Output the (X, Y) coordinate of the center of the cell containing the given text.  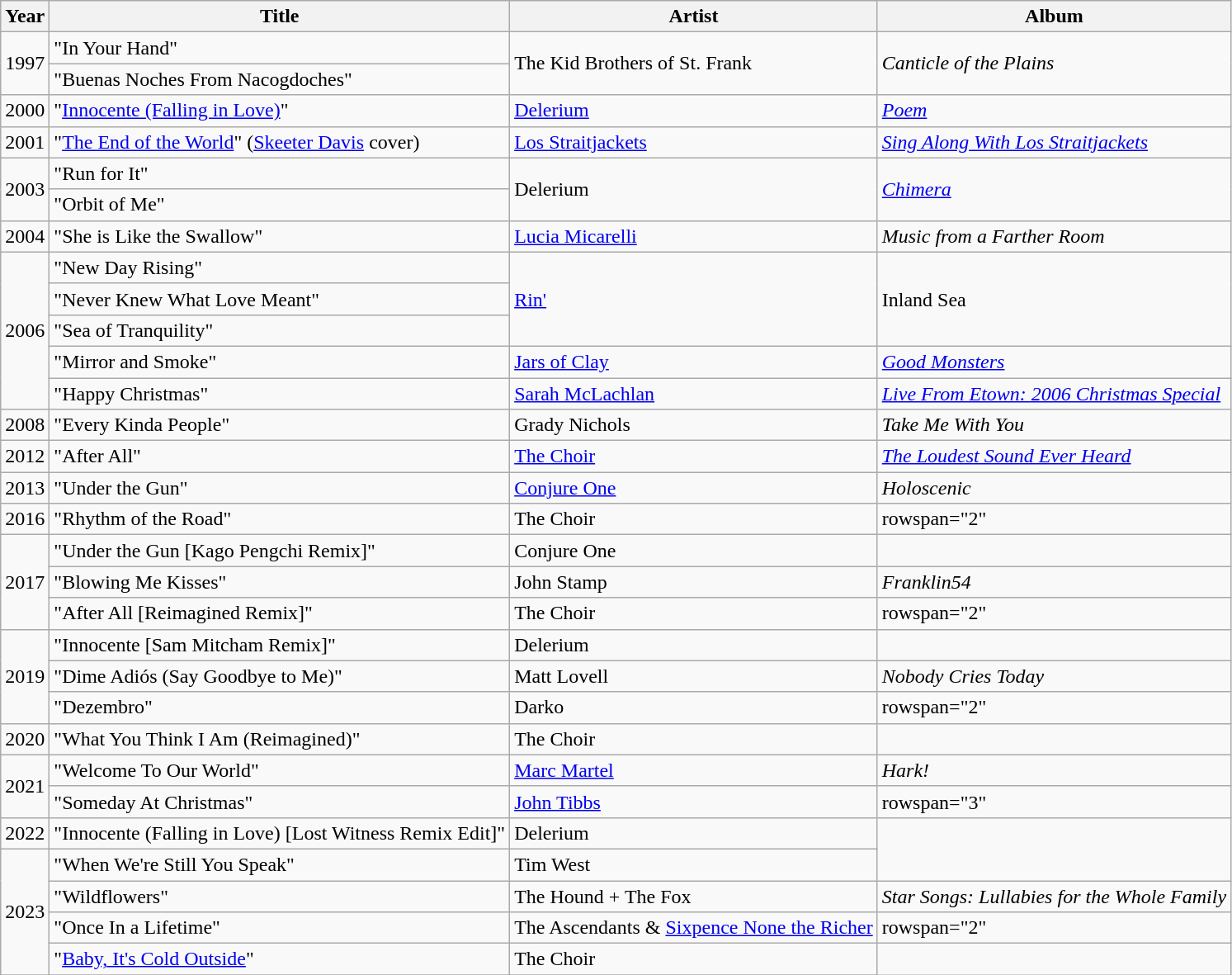
Holoscenic (1054, 488)
Franklin54 (1054, 582)
Star Songs: Lullabies for the Whole Family (1054, 896)
Hark! (1054, 770)
"Dime Adiós (Say Goodbye to Me)" (280, 676)
"Under the Gun" (280, 488)
2001 (25, 142)
"Innocente (Falling in Love)" (280, 111)
"Once In a Lifetime" (280, 928)
"Rhythm of the Road" (280, 519)
Album (1054, 17)
2021 (25, 786)
2019 (25, 676)
The Hound + The Fox (694, 896)
Inland Sea (1054, 299)
2020 (25, 739)
2008 (25, 425)
rowspan="3" (1054, 802)
"What You Think I Am (Reimagined)" (280, 739)
Music from a Farther Room (1054, 236)
"Never Knew What Love Meant" (280, 299)
"Run for It" (280, 173)
Live From Etown: 2006 Christmas Special (1054, 394)
Sing Along With Los Straitjackets (1054, 142)
1997 (25, 64)
"Under the Gun [Kago Pengchi Remix]" (280, 551)
Rin' (694, 299)
"Baby, It's Cold Outside" (280, 959)
Grady Nichols (694, 425)
"Mirror and Smoke" (280, 362)
John Stamp (694, 582)
2022 (25, 833)
Canticle of the Plains (1054, 64)
"The End of the World" (Skeeter Davis cover) (280, 142)
"She is Like the Swallow" (280, 236)
Year (25, 17)
The Kid Brothers of St. Frank (694, 64)
2012 (25, 457)
Darko (694, 708)
"Sea of Tranquility" (280, 330)
"Dezembro" (280, 708)
2017 (25, 582)
Good Monsters (1054, 362)
"Innocente (Falling in Love) [Lost Witness Remix Edit]" (280, 833)
"Happy Christmas" (280, 394)
"After All [Reimagined Remix]" (280, 613)
"Orbit of Me" (280, 205)
"After All" (280, 457)
"Innocente [Sam Mitcham Remix]" (280, 645)
Artist (694, 17)
"Wildflowers" (280, 896)
"Every Kinda People" (280, 425)
Nobody Cries Today (1054, 676)
Poem (1054, 111)
Sarah McLachlan (694, 394)
Title (280, 17)
2000 (25, 111)
Marc Martel (694, 770)
"Someday At Christmas" (280, 802)
2013 (25, 488)
The Ascendants & Sixpence None the Richer (694, 928)
"New Day Rising" (280, 267)
Take Me With You (1054, 425)
Los Straitjackets (694, 142)
"Buenas Noches From Nacogdoches" (280, 79)
Matt Lovell (694, 676)
2004 (25, 236)
Tim West (694, 864)
"Blowing Me Kisses" (280, 582)
2016 (25, 519)
2023 (25, 911)
"Welcome To Our World" (280, 770)
The Loudest Sound Ever Heard (1054, 457)
2003 (25, 189)
Jars of Clay (694, 362)
"In Your Hand" (280, 48)
2006 (25, 330)
Lucia Micarelli (694, 236)
"When We're Still You Speak" (280, 864)
John Tibbs (694, 802)
Chimera (1054, 189)
